Search for the cell housing the specified text and yield its (x, y) center coordinate. 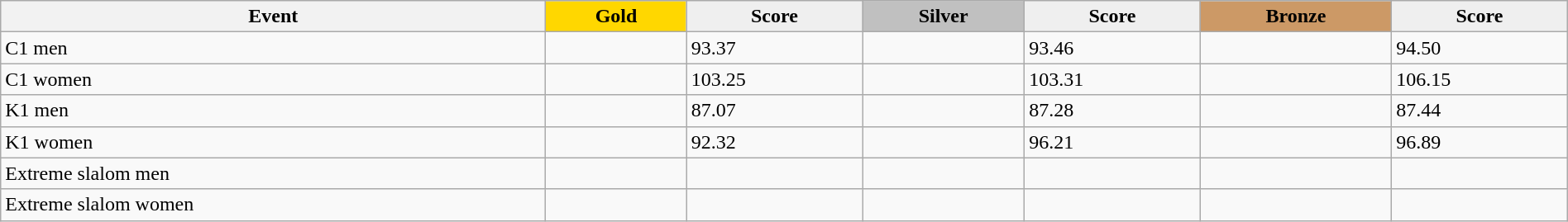
92.32 (774, 142)
106.15 (1480, 79)
K1 men (273, 111)
93.46 (1113, 48)
Extreme slalom men (273, 173)
Extreme slalom women (273, 205)
Event (273, 17)
Gold (616, 17)
87.44 (1480, 111)
87.28 (1113, 111)
96.21 (1113, 142)
C1 men (273, 48)
87.07 (774, 111)
94.50 (1480, 48)
96.89 (1480, 142)
Bronze (1296, 17)
103.31 (1113, 79)
Silver (944, 17)
C1 women (273, 79)
K1 women (273, 142)
103.25 (774, 79)
93.37 (774, 48)
